Capture the cell that displays the provided text and extract its [x, y] central coordinate. 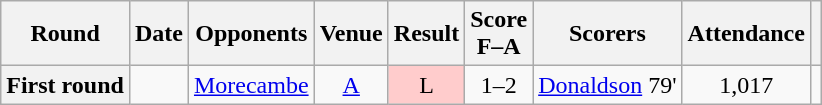
Date [158, 34]
Scorers [608, 34]
Donaldson 79' [608, 85]
L [426, 85]
First round [66, 85]
Venue [351, 34]
Morecambe [251, 85]
ScoreF–A [499, 34]
Round [66, 34]
1–2 [499, 85]
1,017 [746, 85]
A [351, 85]
Result [426, 34]
Attendance [746, 34]
Opponents [251, 34]
